For the text-containing cell, return its midpoint in (X, Y) coordinate format. 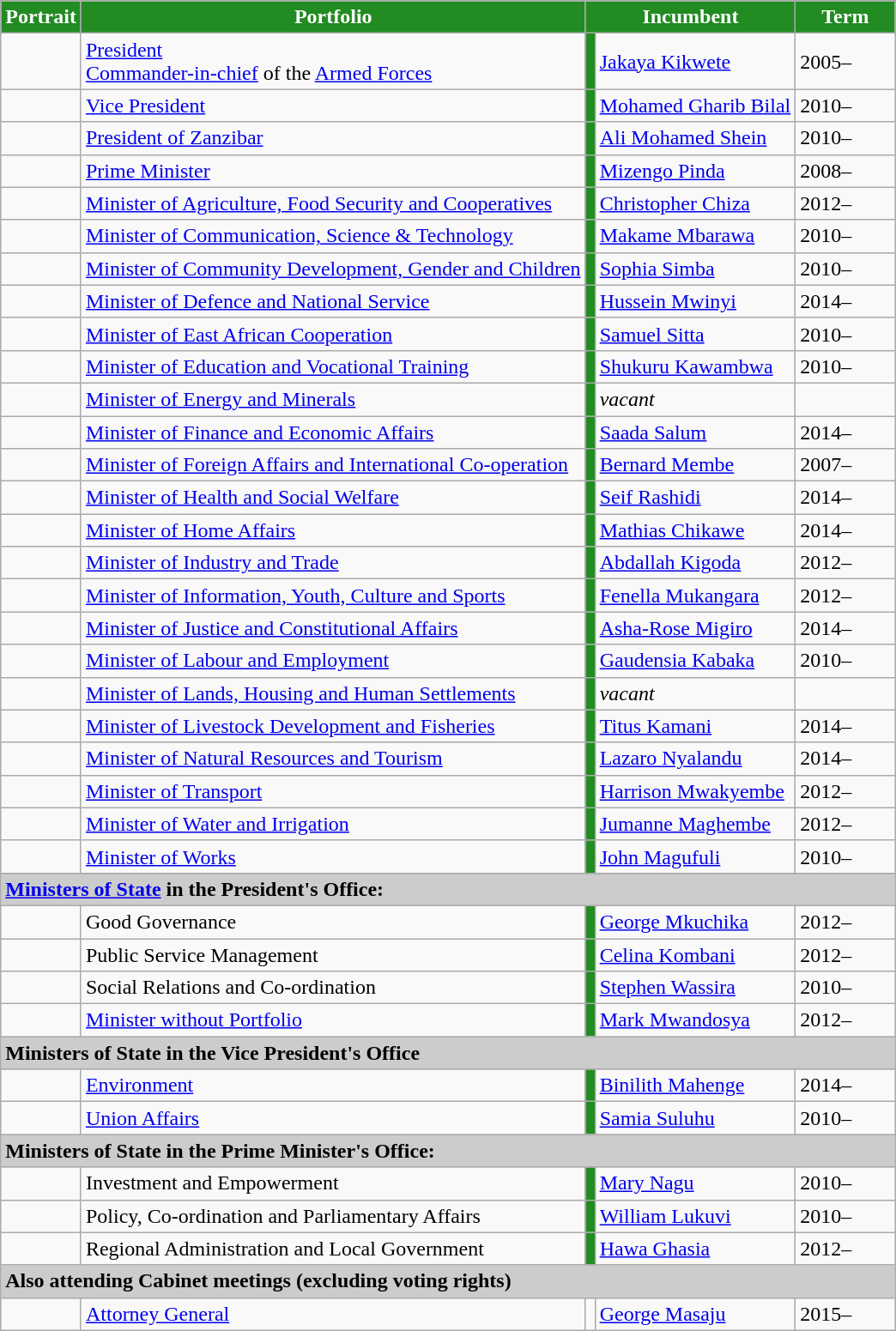
Binilith Mahenge (695, 1086)
Mathias Chikawe (695, 530)
Hussein Mwinyi (695, 301)
Mohamed Gharib Bilal (695, 106)
Mizengo Pinda (695, 171)
Gaudensia Kabaka (695, 661)
Saada Salum (695, 432)
Minister without Portfolio (333, 1020)
Minister of Education and Vocational Training (333, 366)
Ali Mohamed Shein (695, 138)
Regional Administration and Local Government (333, 1249)
Bernard Membe (695, 465)
Social Relations and Co-ordination (333, 988)
John Magufuli (695, 856)
George Mkuchika (695, 922)
Portrait (41, 17)
Jakaya Kikwete (695, 62)
PresidentCommander-in-chief of the Armed Forces (333, 62)
Environment (333, 1086)
Attorney General (333, 1314)
2005– (845, 62)
Vice President (333, 106)
Minister of Finance and Economic Affairs (333, 432)
Hawa Ghasia (695, 1249)
Term (845, 17)
Minister of Labour and Employment (333, 661)
Asha-Rose Migiro (695, 628)
Minister of Defence and National Service (333, 301)
Union Affairs (333, 1118)
Policy, Co-ordination and Parliamentary Affairs (333, 1216)
Celina Kombani (695, 955)
Minister of Agriculture, Food Security and Cooperatives (333, 203)
Incumbent (690, 17)
Lazaro Nyalandu (695, 759)
Good Governance (333, 922)
Christopher Chiza (695, 203)
Samuel Sitta (695, 334)
Minister of Home Affairs (333, 530)
Minister of Community Development, Gender and Children (333, 269)
Minister of Foreign Affairs and International Co-operation (333, 465)
Ministers of State in the Prime Minister's Office: (448, 1151)
Also attending Cabinet meetings (excluding voting rights) (448, 1281)
Minister of Natural Resources and Tourism (333, 759)
Abdallah Kigoda (695, 563)
President of Zanzibar (333, 138)
Samia Suluhu (695, 1118)
Minister of Water and Irrigation (333, 824)
Fenella Mukangara (695, 596)
Minister of Communication, Science & Technology (333, 236)
Prime Minister (333, 171)
Minister of Health and Social Welfare (333, 498)
William Lukuvi (695, 1216)
Sophia Simba (695, 269)
Jumanne Maghembe (695, 824)
Seif Rashidi (695, 498)
Ministers of State in the Vice President's Office (448, 1053)
Stephen Wassira (695, 988)
2008– (845, 171)
Mary Nagu (695, 1183)
2015– (845, 1314)
Public Service Management (333, 955)
Shukuru Kawambwa (695, 366)
Ministers of State in the President's Office: (448, 889)
Minister of East African Cooperation (333, 334)
Investment and Empowerment (333, 1183)
Harrison Mwakyembe (695, 791)
Minister of Information, Youth, Culture and Sports (333, 596)
2007– (845, 465)
Titus Kamani (695, 726)
Minister of Livestock Development and Fisheries (333, 726)
Minister of Lands, Housing and Human Settlements (333, 693)
Minister of Works (333, 856)
Minister of Energy and Minerals (333, 399)
Portfolio (333, 17)
Minister of Transport (333, 791)
Makame Mbarawa (695, 236)
Minister of Justice and Constitutional Affairs (333, 628)
George Masaju (695, 1314)
Minister of Industry and Trade (333, 563)
Mark Mwandosya (695, 1020)
